Scan for the cell matching the given text and deliver its [X, Y] coordinate at center. 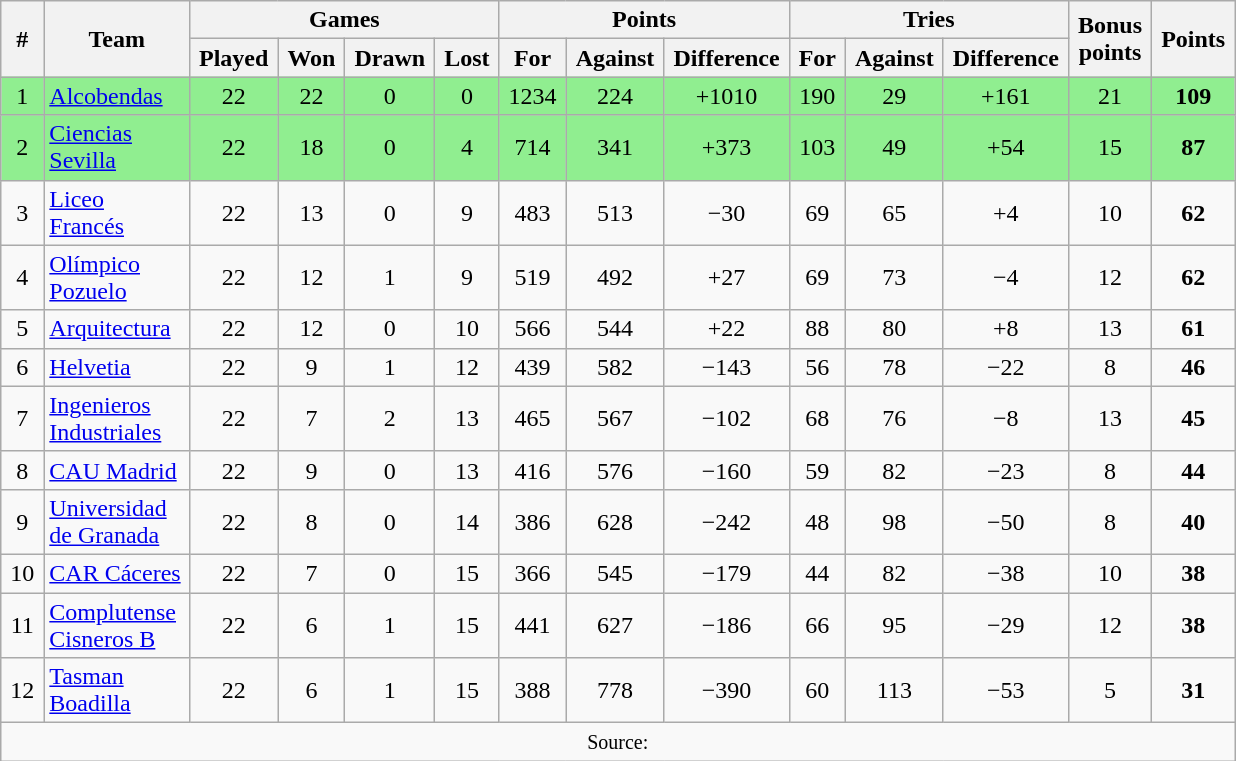
−8 [1006, 418]
483 [532, 212]
87 [1194, 148]
Complutense Cisneros B [117, 624]
Ciencias Sevilla [117, 148]
+8 [1006, 329]
−53 [1006, 690]
+27 [726, 278]
+373 [726, 148]
113 [894, 690]
628 [615, 522]
−38 [1006, 573]
11 [22, 624]
1234 [532, 96]
416 [532, 470]
3 [22, 212]
+161 [1006, 96]
73 [894, 278]
Drawn [390, 58]
Arquitectura [117, 329]
# [22, 39]
−143 [726, 367]
Bonuspoints [1110, 39]
Olímpico Pozuelo [117, 278]
CAR Cáceres [117, 573]
68 [817, 418]
−4 [1006, 278]
109 [1194, 96]
544 [615, 329]
+22 [726, 329]
627 [615, 624]
714 [532, 148]
Won [312, 58]
513 [615, 212]
46 [1194, 367]
190 [817, 96]
21 [1110, 96]
+1010 [726, 96]
49 [894, 148]
386 [532, 522]
61 [1194, 329]
Tasman Boadilla [117, 690]
+54 [1006, 148]
567 [615, 418]
40 [1194, 522]
Helvetia [117, 367]
60 [817, 690]
−29 [1006, 624]
−179 [726, 573]
582 [615, 367]
66 [817, 624]
59 [817, 470]
Universidad de Granada [117, 522]
Lost [467, 58]
Liceo Francés [117, 212]
56 [817, 367]
Alcobendas [117, 96]
−50 [1006, 522]
−242 [726, 522]
CAU Madrid [117, 470]
45 [1194, 418]
465 [532, 418]
519 [532, 278]
492 [615, 278]
80 [894, 329]
29 [894, 96]
95 [894, 624]
103 [817, 148]
778 [615, 690]
48 [817, 522]
224 [615, 96]
78 [894, 367]
Team [117, 39]
439 [532, 367]
566 [532, 329]
441 [532, 624]
545 [615, 573]
88 [817, 329]
341 [615, 148]
−23 [1006, 470]
18 [312, 148]
65 [894, 212]
+4 [1006, 212]
−102 [726, 418]
388 [532, 690]
−186 [726, 624]
366 [532, 573]
−390 [726, 690]
−22 [1006, 367]
98 [894, 522]
31 [1194, 690]
Games [345, 20]
576 [615, 470]
Played [234, 58]
Tries [928, 20]
76 [894, 418]
Source: [618, 742]
14 [467, 522]
−160 [726, 470]
Ingenieros Industriales [117, 418]
−30 [726, 212]
